Detect which cell encompasses the target text, then output its (x, y) center coordinate. 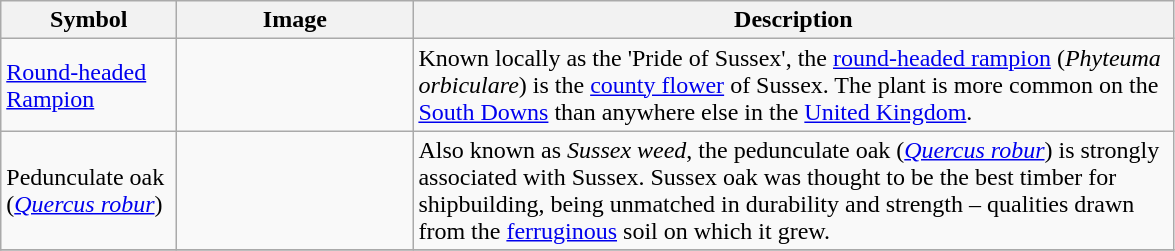
Round-headed Rampion (89, 85)
Image (295, 20)
Symbol (89, 20)
Description (794, 20)
Pedunculate oak (Quercus robur) (89, 190)
